Identify which cell holds the provided text, then report its [x, y] central coordinate. 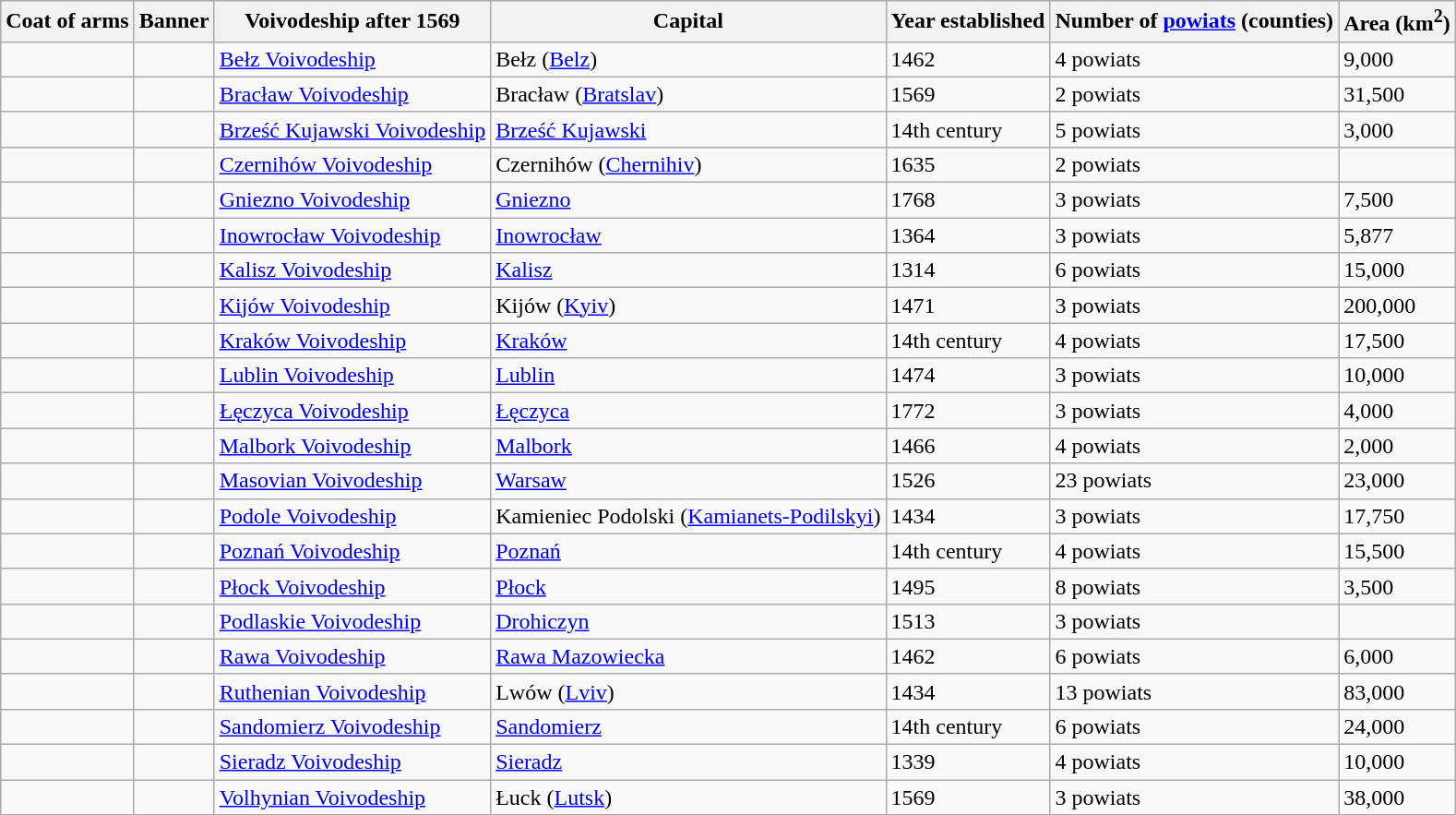
17,500 [1397, 341]
5 powiats [1194, 129]
Lwów (Lviv) [688, 691]
Kijów (Kyiv) [688, 306]
1768 [968, 200]
200,000 [1397, 306]
Lublin Voivodeship [352, 376]
Płock Voivodeship [352, 586]
Podlaskie Voivodeship [352, 621]
Kamieniec Podolski (Kamianets-Podilskyi) [688, 516]
38,000 [1397, 797]
8 powiats [1194, 586]
Sandomierz [688, 726]
Poznań Voivodeship [352, 551]
17,750 [1397, 516]
Bracław (Bratslav) [688, 94]
Bełz Voivodeship [352, 59]
Sandomierz Voivodeship [352, 726]
Rawa Voivodeship [352, 656]
Rawa Mazowiecka [688, 656]
7,500 [1397, 200]
Kalisz [688, 270]
13 powiats [1194, 691]
Coat of arms [67, 22]
24,000 [1397, 726]
Lublin [688, 376]
2,000 [1397, 446]
Warsaw [688, 481]
Year established [968, 22]
Inowrocław [688, 235]
Number of powiats (counties) [1194, 22]
Sieradz Voivodeship [352, 762]
Łęczyca [688, 411]
Kalisz Voivodeship [352, 270]
Brześć Kujawski [688, 129]
5,877 [1397, 235]
9,000 [1397, 59]
1474 [968, 376]
Płock [688, 586]
Banner [173, 22]
23 powiats [1194, 481]
1772 [968, 411]
Poznań [688, 551]
Sieradz [688, 762]
Gniezno [688, 200]
1471 [968, 306]
Brześć Kujawski Voivodeship [352, 129]
1635 [968, 164]
Czernihów Voivodeship [352, 164]
6,000 [1397, 656]
1495 [968, 586]
Voivodeship after 1569 [352, 22]
1513 [968, 621]
Malbork [688, 446]
Malbork Voivodeship [352, 446]
Bełz (Belz) [688, 59]
Kijów Voivodeship [352, 306]
Drohiczyn [688, 621]
Ruthenian Voivodeship [352, 691]
3,000 [1397, 129]
Capital [688, 22]
4,000 [1397, 411]
Volhynian Voivodeship [352, 797]
Podole Voivodeship [352, 516]
3,500 [1397, 586]
Masovian Voivodeship [352, 481]
1364 [968, 235]
1314 [968, 270]
31,500 [1397, 94]
Łuck (Lutsk) [688, 797]
83,000 [1397, 691]
Gniezno Voivodeship [352, 200]
1339 [968, 762]
Kraków Voivodeship [352, 341]
Czernihów (Chernihiv) [688, 164]
1526 [968, 481]
15,000 [1397, 270]
15,500 [1397, 551]
Inowrocław Voivodeship [352, 235]
23,000 [1397, 481]
Kraków [688, 341]
Łęczyca Voivodeship [352, 411]
1466 [968, 446]
Bracław Voivodeship [352, 94]
Area (km2) [1397, 22]
